Pinpoint the cell where the given text exists, returning its [x, y] midpoint coordinate. 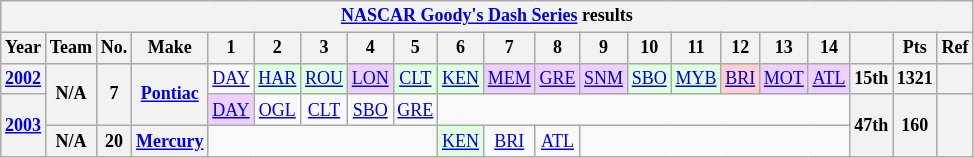
2002 [24, 78]
15th [872, 78]
Pontiac [170, 94]
9 [604, 48]
HAR [278, 78]
ROU [324, 78]
160 [916, 125]
Team [70, 48]
OGL [278, 110]
11 [696, 48]
Year [24, 48]
1 [231, 48]
Pts [916, 48]
6 [461, 48]
MOT [784, 78]
14 [829, 48]
47th [872, 125]
3 [324, 48]
2 [278, 48]
Make [170, 48]
10 [649, 48]
13 [784, 48]
Ref [955, 48]
LON [370, 78]
No. [114, 48]
2003 [24, 125]
Mercury [170, 140]
20 [114, 140]
4 [370, 48]
SNM [604, 78]
MEM [509, 78]
8 [558, 48]
MYB [696, 78]
NASCAR Goody's Dash Series results [487, 16]
1321 [916, 78]
5 [416, 48]
12 [740, 48]
